Find where the given text appears and provide that cell's center as [x, y] coordinate. 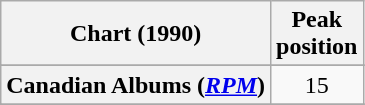
Canadian Albums (RPM) [136, 85]
Peakposition [317, 34]
15 [317, 85]
Chart (1990) [136, 34]
